Search for the cell housing the specified text and yield its [X, Y] center coordinate. 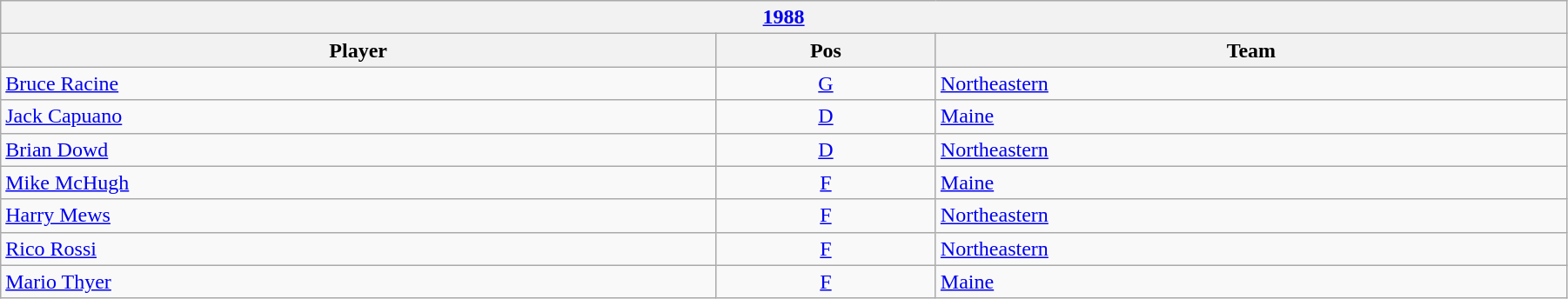
Mike McHugh [358, 183]
Harry Mews [358, 216]
Jack Capuano [358, 116]
Mario Thyer [358, 282]
Team [1251, 50]
G [827, 83]
Player [358, 50]
Brian Dowd [358, 149]
Rico Rossi [358, 249]
Pos [827, 50]
1988 [784, 17]
Bruce Racine [358, 83]
